Return the (x, y) coordinate for the center point of the cell that contains the specified text.  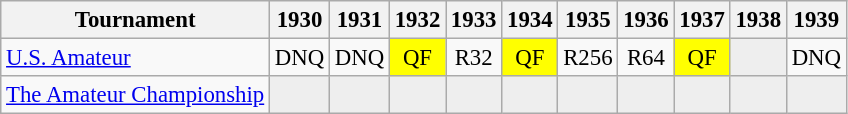
1931 (359, 20)
1938 (758, 20)
Tournament (136, 20)
U.S. Amateur (136, 58)
1935 (588, 20)
1933 (474, 20)
R32 (474, 58)
1934 (530, 20)
The Amateur Championship (136, 95)
1936 (646, 20)
1939 (816, 20)
R64 (646, 58)
R256 (588, 58)
1930 (300, 20)
1937 (702, 20)
1932 (417, 20)
